Capture the cell that displays the provided text and extract its (X, Y) central coordinate. 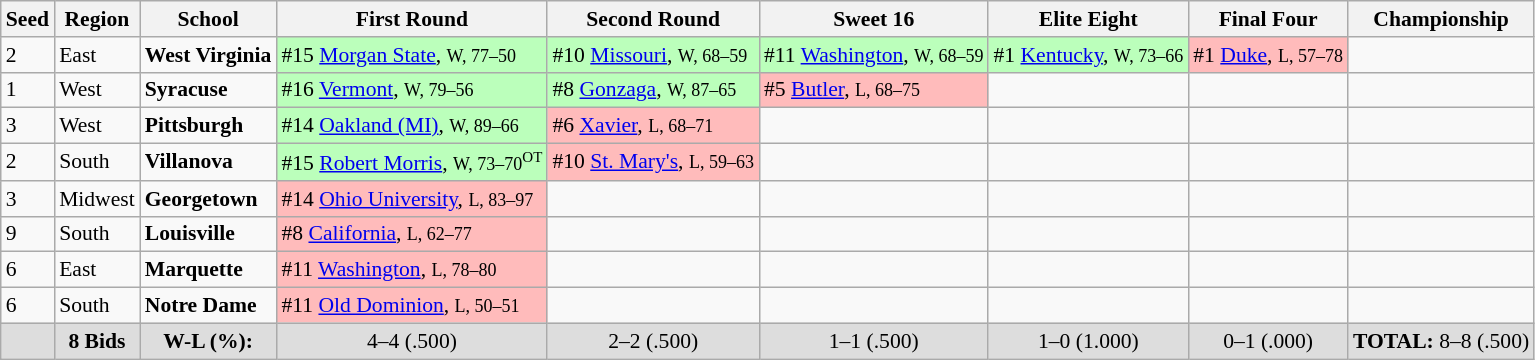
Final Four (1268, 19)
2–2 (.500) (653, 341)
0–1 (.000) (1268, 341)
#8 Gonzaga, W, 87–65 (653, 90)
Second Round (653, 19)
W-L (%): (208, 341)
Midwest (97, 199)
#10 St. Mary's, L, 59–63 (653, 162)
#16 Vermont, W, 79–56 (412, 90)
Region (97, 19)
#11 Old Dominion, L, 50–51 (412, 306)
#8 California, L, 62–77 (412, 234)
#10 Missouri, W, 68–59 (653, 55)
1–1 (.500) (874, 341)
TOTAL: 8–8 (.500) (1441, 341)
Sweet 16 (874, 19)
4–4 (.500) (412, 341)
Elite Eight (1088, 19)
Villanova (208, 162)
#1 Duke, L, 57–78 (1268, 55)
8 Bids (97, 341)
First Round (412, 19)
#5 Butler, L, 68–75 (874, 90)
Championship (1441, 19)
School (208, 19)
Syracuse (208, 90)
Marquette (208, 270)
#15 Morgan State, W, 77–50 (412, 55)
#14 Oakland (MI), W, 89–66 (412, 126)
#11 Washington, L, 78–80 (412, 270)
#1 Kentucky, W, 73–66 (1088, 55)
Seed (28, 19)
#6 Xavier, L, 68–71 (653, 126)
9 (28, 234)
Notre Dame (208, 306)
Georgetown (208, 199)
1–0 (1.000) (1088, 341)
#11 Washington, W, 68–59 (874, 55)
#15 Robert Morris, W, 73–70OT (412, 162)
Pittsburgh (208, 126)
Louisville (208, 234)
1 (28, 90)
#14 Ohio University, L, 83–97 (412, 199)
West Virginia (208, 55)
